Search for the cell housing the specified text and yield its (x, y) center coordinate. 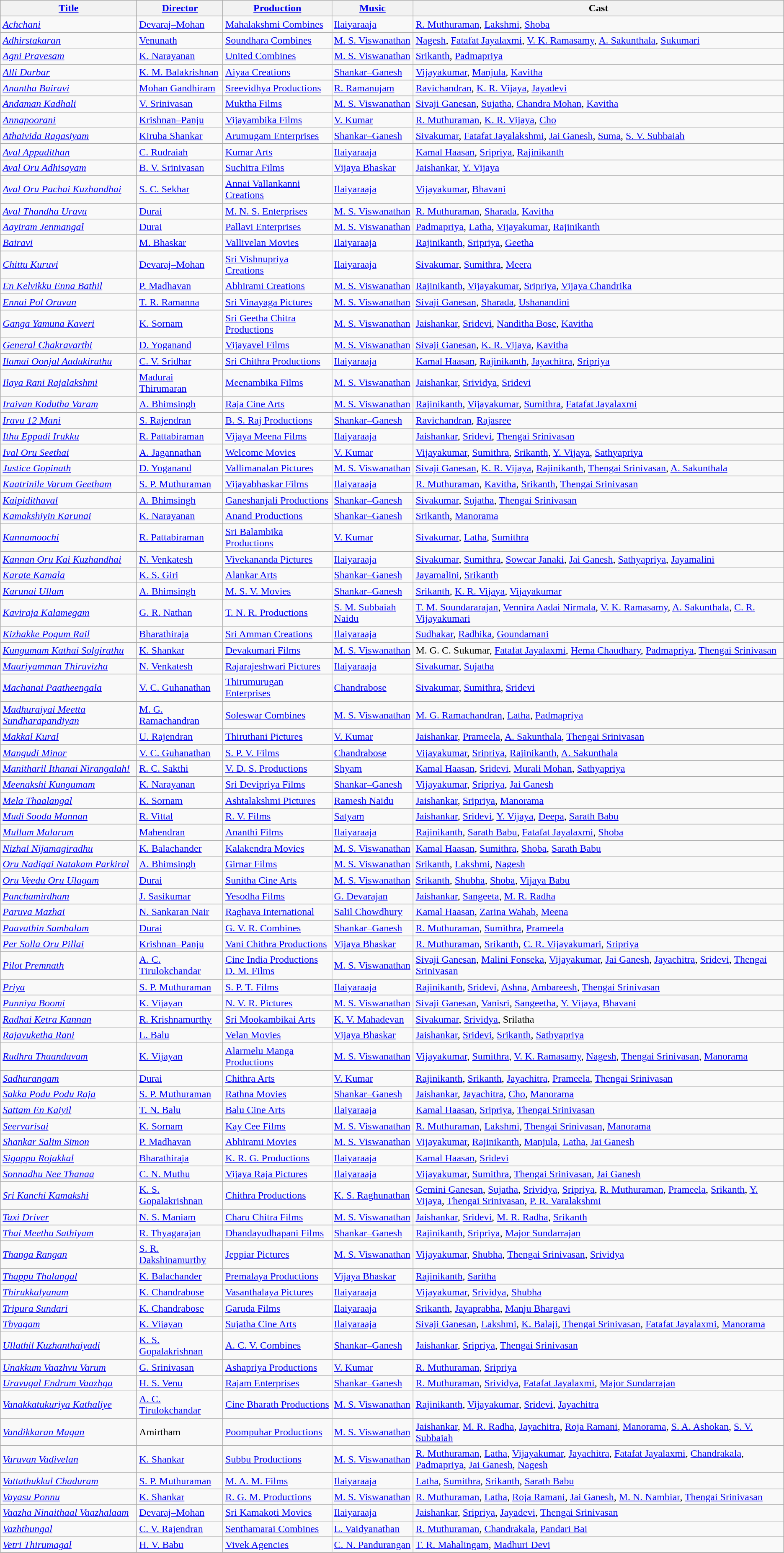
V. Srinivasan (180, 104)
Rajinikanth, Vijayakumar, Sumithra, Fatafat Jayalaxmi (598, 404)
Vaazha Ninaithaal Vaazhalaam (69, 1513)
R. Krishnamurthy (180, 1019)
R. Muthuraman, Sumithra, Prameela (598, 928)
Ullathil Kuzhanthaiyadi (69, 1346)
Raja Cine Arts (277, 404)
Vijayakumar, Sumithra, V. K. Ramasamy, Nagesh, Thengai Srinivasan, Manorama (598, 1057)
S. P. T. Films (277, 987)
Ennai Pol Oruvan (69, 302)
Alarmelu Manga Productions (277, 1057)
Athaivida Ragasiyam (69, 136)
Thirumurugan Enterprises (277, 688)
Soleswar Combines (277, 715)
R. C. Sakthi (180, 768)
Poompuhar Productions (277, 1432)
Sonnadhu Nee Thanaa (69, 1174)
Kamal Haasan, Rajinikanth, Jayachitra, Sripriya (598, 361)
Premalaya Productions (277, 1276)
Seervarisai (69, 1126)
Jaishankar, Prameela, A. Sakunthala, Thengai Srinivasan (598, 736)
Kamal Haasan, Sripriya, Thengai Srinivasan (598, 1110)
Sivakumar, Latha, Sumithra (598, 538)
Aval Thandha Uravu (69, 211)
Ival Oru Seethai (69, 452)
Rajinikanth, Sarath Babu, Fatafat Jayalaxmi, Shoba (598, 832)
Mudi Sooda Mannan (69, 817)
Abhirami Creations (277, 286)
Adhirstakaran (69, 40)
Andaman Kadhali (69, 104)
Gemini Ganesan, Sujatha, Srividya, Sripriya, R. Muthuraman, Prameela, Srikanth, Y. Vijaya, Thengai Srinivasan, P. R. Varalakshmi (598, 1196)
Soundhara Combines (277, 40)
R. Muthuraman, Sripriya (598, 1367)
Padmapriya, Latha, Vijayakumar, Rajinikanth (598, 227)
Nizhal Nijamagiradhu (69, 848)
General Chakravarthi (69, 345)
Ravichandran, Rajasree (598, 420)
T. R. Ramanna (180, 302)
Abhirami Movies (277, 1142)
Meenakshi Kungumam (69, 784)
Thiruthani Pictures (277, 736)
R. Muthuraman, Srikanth, C. R. Vijayakumari, Sripriya (598, 944)
Ashapriya Productions (277, 1367)
C. N. Muthu (180, 1174)
R. Muthuraman, Latha, Vijayakumar, Jayachitra, Fatafat Jayalaxmi, Chandrakala, Padmapriya, Jai Ganesh, Nagesh (598, 1460)
G. R. Nathan (180, 612)
Mahalakshmi Combines (277, 24)
Sivaji Ganesan, K. R. Vijaya, Kavitha (598, 345)
A. Jagannathan (180, 452)
Rudhra Thaandavam (69, 1057)
S. M. Subbaiah Naidu (373, 612)
Sadhurangam (69, 1078)
M. G. Ramachandran, Latha, Padmapriya (598, 715)
Jaishankar, Sridevi, M. R. Radha, Srikanth (598, 1217)
T. N. Balu (180, 1110)
Rajinikanth, Sripriya, Major Sundarrajan (598, 1233)
Thirukkalyanam (69, 1292)
Sigappu Rojakkal (69, 1158)
K. R. G. Productions (277, 1158)
Chithra Productions (277, 1196)
Kamal Haasan, Sridevi, Murali Mohan, Sathyapriya (598, 768)
Rajavuketha Rani (69, 1035)
Sivakumar, Fatafat Jayalakshmi, Jai Ganesh, Suma, S. V. Subbaiah (598, 136)
Ilamai Oonjal Aadukirathu (69, 361)
Paavathin Sambalam (69, 928)
Vijaya Meena Films (277, 436)
Nagesh, Fatafat Jayalaxmi, V. K. Ramasamy, A. Sakunthala, Sukumari (598, 40)
Vijayakumar, Rajinikanth, Manjula, Latha, Jai Ganesh (598, 1142)
Srikanth, Jayaprabha, Manju Bhargavi (598, 1308)
Kamal Haasan, Sridevi (598, 1158)
Justice Gopinath (69, 468)
Vijaya Raja Pictures (277, 1174)
M. G. C. Sukumar, Fatafat Jayalaxmi, Hema Chaudhary, Padmapriya, Thengai Srinivasan (598, 650)
Anand Productions (277, 516)
Rajinikanth, Saritha (598, 1276)
Unakkum Vaazhvu Varum (69, 1367)
Per Solla Oru Pillai (69, 944)
Vivek Agencies (277, 1545)
Thai Meethu Sathiyam (69, 1233)
G. Devarajan (373, 896)
Yesodha Films (277, 896)
R. V. Films (277, 817)
Vandikkaran Magan (69, 1432)
Title (69, 8)
B. V. Srinivasan (180, 168)
Aiyaa Creations (277, 72)
Jeppiar Pictures (277, 1254)
G. V. R. Combines (277, 928)
Sivaji Ganesan, Lakshmi, K. Balaji, Thengai Srinivasan, Fatafat Jayalaxmi, Manorama (598, 1324)
Srikanth, Manorama (598, 516)
Jaishankar, Srividya, Sridevi (598, 383)
T. M. Soundararajan, Vennira Aadai Nirmala, V. K. Ramasamy, A. Sakunthala, C. R. Vijayakumari (598, 612)
Annapoorani (69, 120)
Radhai Ketra Kannan (69, 1019)
Devakumari Films (277, 650)
Madhuraiyai Meetta Sundharapandiyan (69, 715)
Vijayavel Films (277, 345)
Vijayabhaskar Films (277, 484)
Ashtalakshmi Pictures (277, 801)
Charu Chitra Films (277, 1217)
Oru Nadigai Natakam Parkiral (69, 864)
Jaishankar, Sripriya, Thengai Srinivasan (598, 1346)
Sivaji Ganesan, Vanisri, Sangeetha, Y. Vijaya, Bhavani (598, 1003)
Machanai Paatheengala (69, 688)
Vallimanalan Pictures (277, 468)
Aval Oru Pachai Kuzhandhai (69, 189)
V. D. S. Productions (277, 768)
Mullum Malarum (69, 832)
Jaishankar, Sripriya, Jayadevi, Thengai Srinivasan (598, 1513)
Amirtham (180, 1432)
Cast (598, 8)
M. S. V. Movies (277, 591)
Madurai Thirumaran (180, 383)
Mangudi Minor (69, 752)
R. Muthuraman, Sharada, Kavitha (598, 211)
Shyam (373, 768)
Tripura Sundari (69, 1308)
Subbu Productions (277, 1460)
Varuvan Vadivelan (69, 1460)
Sivaji Ganesan, Malini Fonseka, Vijayakumar, Jai Ganesh, Jayachitra, Sridevi, Thengai Srinivasan (598, 965)
Senthamarai Combines (277, 1529)
Manitharil Ithanai Nirangalah! (69, 768)
Muktha Films (277, 104)
Panchamirdham (69, 896)
R. Vittal (180, 817)
Punniya Boomi (69, 1003)
Kamal Haasan, Sumithra, Shoba, Sarath Babu (598, 848)
Rajinikanth, Vijayakumar, Sridevi, Jayachitra (598, 1405)
Aayiram Jenmangal (69, 227)
T. R. Mahalingam, Madhuri Devi (598, 1545)
R. Muthuraman, Kavitha, Srikanth, Thengai Srinivasan (598, 484)
Vijayakumar, Srividya, Shubha (598, 1292)
Jaishankar, Sripriya, Manorama (598, 801)
R. Muthuraman, Srividya, Fatafat Jayalaxmi, Major Sundarrajan (598, 1383)
Vattathukkul Chaduram (69, 1481)
Thanga Rangan (69, 1254)
Sivakumar, Srividya, Srilatha (598, 1019)
Kaviraja Kalamegam (69, 612)
En Kelvikku Enna Bathil (69, 286)
Sri Geetha Chitra Productions (277, 323)
Raghava International (277, 912)
Taxi Driver (69, 1217)
Kannan Oru Kai Kuzhandhai (69, 559)
Sri Chithra Productions (277, 361)
Vijayakumar, Sumithra, Thengai Srinivasan, Jai Ganesh (598, 1174)
Sri Vinayaga Pictures (277, 302)
Paruva Mazhai (69, 912)
Vallivelan Movies (277, 243)
M. A. M. Films (277, 1481)
G. Srinivasan (180, 1367)
Makkal Kural (69, 736)
Sivaji Ganesan, Sharada, Ushanandini (598, 302)
R. Muthuraman, K. R. Vijaya, Cho (598, 120)
C. V. Sridhar (180, 361)
Karunai Ullam (69, 591)
Vijayakumar, Sumithra, Srikanth, Y. Vijaya, Sathyapriya (598, 452)
M. G. Ramachandran (180, 715)
Aval Appadithan (69, 152)
Mela Thaalangal (69, 801)
Ananthi Films (277, 832)
R. Muthuraman, Lakshmi, Shoba (598, 24)
Ravichandran, K. R. Vijaya, Jayadevi (598, 88)
L. Balu (180, 1035)
Kaipidithaval (69, 500)
Jaishankar, Sridevi, Srikanth, Sathyapriya (598, 1035)
N. V. R. Pictures (277, 1003)
Sri Kamakoti Movies (277, 1513)
Production (277, 8)
Annai Vallankanni Creations (277, 189)
K. S. Giri (180, 575)
Aval Oru Adhisayam (69, 168)
K. S. Raghunathan (373, 1196)
Achchani (69, 24)
Vijayambika Films (277, 120)
Sivakumar, Sumithra, Meera (598, 265)
Sri Amman Creations (277, 634)
Rathna Movies (277, 1094)
Jaishankar, Sridevi, Y. Vijaya, Deepa, Sarath Babu (598, 817)
Oru Veedu Oru Ulagam (69, 880)
Arumugam Enterprises (277, 136)
Alli Darbar (69, 72)
Garuda Films (277, 1308)
M. Bhaskar (180, 243)
Kalakendra Movies (277, 848)
Iravu 12 Mani (69, 420)
Jaishankar, M. R. Radha, Jayachitra, Roja Ramani, Manorama, S. A. Ashokan, S. V. Subbaiah (598, 1432)
United Combines (277, 56)
Karate Kamala (69, 575)
Kizhakke Pogum Rail (69, 634)
Mohan Gandhiram (180, 88)
Kumar Arts (277, 152)
K. V. Mahadevan (373, 1019)
Shankar Salim Simon (69, 1142)
K. M. Balakrishnan (180, 72)
R. Muthuraman, Latha, Roja Ramani, Jai Ganesh, M. N. Nambiar, Thengai Srinivasan (598, 1497)
Jaishankar, Sridevi, Nanditha Bose, Kavitha (598, 323)
Vayasu Ponnu (69, 1497)
Dhandayudhapani Films (277, 1233)
Kamal Haasan, Sripriya, Rajinikanth (598, 152)
Rajinikanth, Srikanth, Jayachitra, Prameela, Thengai Srinivasan (598, 1078)
Iraivan Kodutha Varam (69, 404)
C. V. Rajendran (180, 1529)
Chithra Arts (277, 1078)
Kaatrinile Varum Geetham (69, 484)
Ganeshanjali Productions (277, 500)
Sri Balambika Productions (277, 538)
Vijayakumar, Sripriya, Rajinikanth, A. Sakunthala (598, 752)
Sivaji Ganesan, K. R. Vijaya, Rajinikanth, Thengai Srinivasan, A. Sakunthala (598, 468)
Sivakumar, Sujatha (598, 666)
Satyam (373, 817)
Rajarajeshwari Pictures (277, 666)
Uravugal Endrum Vaazhga (69, 1383)
Vijayakumar, Shubha, Thengai Srinivasan, Srividya (598, 1254)
Suchitra Films (277, 168)
Ramesh Naidu (373, 801)
Latha, Sumithra, Srikanth, Sarath Babu (598, 1481)
S. C. Sekhar (180, 189)
Velan Movies (277, 1035)
Vivekananda Pictures (277, 559)
Rajam Enterprises (277, 1383)
Kay Cee Films (277, 1126)
N. S. Maniam (180, 1217)
Sri Mookambikai Arts (277, 1019)
H. V. Babu (180, 1545)
H. S. Venu (180, 1383)
Sivaji Ganesan, Sujatha, Chandra Mohan, Kavitha (598, 104)
Vani Chithra Productions (277, 944)
Sivakumar, Sujatha, Thengai Srinivasan (598, 500)
S. Rajendran (180, 420)
Alankar Arts (277, 575)
Anantha Bairavi (69, 88)
Rajinikanth, Sripriya, Geetha (598, 243)
C. N. Pandurangan (373, 1545)
Sudhakar, Radhika, Goundamani (598, 634)
Mahendran (180, 832)
Balu Cine Arts (277, 1110)
Pallavi Enterprises (277, 227)
Sivakumar, Sumithra, Sridevi (598, 688)
A. C. V. Combines (277, 1346)
Maariyamman Thiruvizha (69, 666)
Music (373, 8)
Vasanthalaya Pictures (277, 1292)
Srikanth, Padmapriya (598, 56)
S. R. Dakshinamurthy (180, 1254)
Vanakkatukuriya Kathaliye (69, 1405)
Srikanth, Shubha, Shoba, Vijaya Babu (598, 880)
Thappu Thalangal (69, 1276)
Cine India ProductionsD. M. Films (277, 965)
Cine Bharath Productions (277, 1405)
T. N. R. Productions (277, 612)
Jaishankar, Jayachitra, Cho, Manorama (598, 1094)
Ganga Yamuna Kaveri (69, 323)
Rajinikanth, Vijayakumar, Sripriya, Vijaya Chandrika (598, 286)
L. Vaidyanathan (373, 1529)
R. Muthuraman, Lakshmi, Thengai Srinivasan, Manorama (598, 1126)
Rajinikanth, Sridevi, Ashna, Ambareesh, Thengai Srinivasan (598, 987)
Director (180, 8)
N. Sankaran Nair (180, 912)
Sakka Podu Podu Raja (69, 1094)
Sri Devipriya Films (277, 784)
Sri Vishnupriya Creations (277, 265)
Sri Kanchi Kamakshi (69, 1196)
Kamakshiyin Karunai (69, 516)
S. P. V. Films (277, 752)
Venunath (180, 40)
R. Thyagarajan (180, 1233)
Salil Chowdhury (373, 912)
Kamal Haasan, Zarina Wahab, Meena (598, 912)
Vijayakumar, Manjula, Kavitha (598, 72)
Srikanth, K. R. Vijaya, Vijayakumar (598, 591)
Pilot Premnath (69, 965)
Priya (69, 987)
Sunitha Cine Arts (277, 880)
R. Ramanujam (373, 88)
Jayamalini, Srikanth (598, 575)
Srikanth, Lakshmi, Nagesh (598, 864)
B. S. Raj Productions (277, 420)
Ithu Eppadi Irukku (69, 436)
J. Sasikumar (180, 896)
R. G. M. Productions (277, 1497)
Girnar Films (277, 864)
Kannamoochi (69, 538)
U. Rajendran (180, 736)
Jaishankar, Y. Vijaya (598, 168)
Sreevidhya Productions (277, 88)
Kiruba Shankar (180, 136)
C. Rudraiah (180, 152)
Sivakumar, Sumithra, Sowcar Janaki, Jai Ganesh, Sathyapriya, Jayamalini (598, 559)
R. Muthuraman, Chandrakala, Pandari Bai (598, 1529)
Kungumam Kathai Solgirathu (69, 650)
Vetri Thirumagal (69, 1545)
Vijayakumar, Bhavani (598, 189)
Thyagam (69, 1324)
Sattam En Kaiyil (69, 1110)
Chittu Kuruvi (69, 265)
Bairavi (69, 243)
Meenambika Films (277, 383)
Welcome Movies (277, 452)
Vazhthungal (69, 1529)
Jaishankar, Sangeeta, M. R. Radha (598, 896)
Ilaya Rani Rajalakshmi (69, 383)
Agni Pravesam (69, 56)
Vijayakumar, Sripriya, Jai Ganesh (598, 784)
Sujatha Cine Arts (277, 1324)
Jaishankar, Sridevi, Thengai Srinivasan (598, 436)
M. N. S. Enterprises (277, 211)
